Locate the cell with the specified text and output its [X, Y] center coordinate. 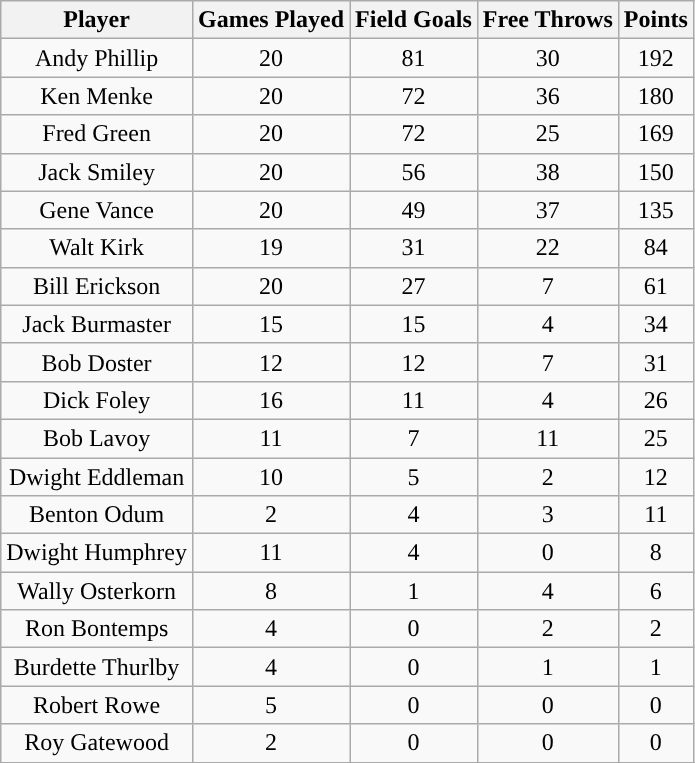
81 [414, 58]
56 [414, 172]
Jack Smiley [97, 172]
61 [656, 286]
Roy Gatewood [97, 743]
Bob Doster [97, 362]
Ken Menke [97, 96]
30 [548, 58]
22 [548, 248]
Ron Bontemps [97, 629]
Burdette Thurlby [97, 667]
38 [548, 172]
Free Throws [548, 20]
Wally Osterkorn [97, 591]
Bob Lavoy [97, 438]
Robert Rowe [97, 705]
3 [548, 515]
34 [656, 324]
Dwight Eddleman [97, 477]
Andy Phillip [97, 58]
135 [656, 210]
26 [656, 400]
27 [414, 286]
180 [656, 96]
6 [656, 591]
19 [270, 248]
49 [414, 210]
37 [548, 210]
Player [97, 20]
10 [270, 477]
Walt Kirk [97, 248]
Points [656, 20]
Jack Burmaster [97, 324]
169 [656, 134]
Dwight Humphrey [97, 553]
192 [656, 58]
36 [548, 96]
Gene Vance [97, 210]
Dick Foley [97, 400]
Benton Odum [97, 515]
Field Goals [414, 20]
Fred Green [97, 134]
84 [656, 248]
150 [656, 172]
16 [270, 400]
Games Played [270, 20]
Bill Erickson [97, 286]
